Provide the [X, Y] coordinate of the cell's center where the given text is located.  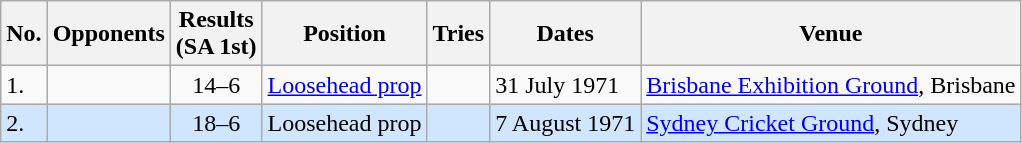
Tries [458, 34]
31 July 1971 [566, 85]
Opponents [108, 34]
1. [24, 85]
2. [24, 123]
Sydney Cricket Ground, Sydney [831, 123]
Brisbane Exhibition Ground, Brisbane [831, 85]
18–6 [216, 123]
14–6 [216, 85]
Results(SA 1st) [216, 34]
Dates [566, 34]
Venue [831, 34]
No. [24, 34]
7 August 1971 [566, 123]
Position [344, 34]
